Provide the [x, y] coordinate of the cell's center where the given text is located.  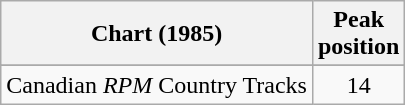
Canadian RPM Country Tracks [157, 85]
Peakposition [358, 34]
14 [358, 85]
Chart (1985) [157, 34]
